Identify which cell holds the provided text, then report its (X, Y) central coordinate. 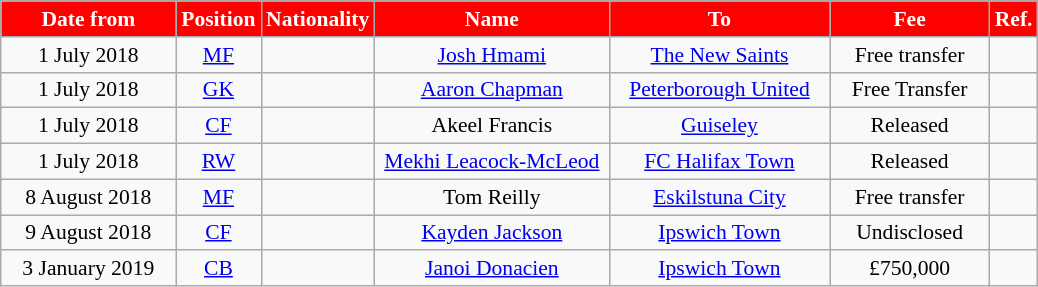
3 January 2019 (88, 269)
Aaron Chapman (492, 90)
Janoi Donacien (492, 269)
8 August 2018 (88, 197)
Fee (910, 19)
Position (218, 19)
RW (218, 162)
Name (492, 19)
9 August 2018 (88, 233)
Free Transfer (910, 90)
CB (218, 269)
Guiseley (719, 126)
Nationality (318, 19)
Mekhi Leacock-McLeod (492, 162)
FC Halifax Town (719, 162)
Kayden Jackson (492, 233)
The New Saints (719, 55)
Akeel Francis (492, 126)
Ref. (1014, 19)
Josh Hmami (492, 55)
Peterborough United (719, 90)
To (719, 19)
Tom Reilly (492, 197)
£750,000 (910, 269)
Date from (88, 19)
GK (218, 90)
Eskilstuna City (719, 197)
Undisclosed (910, 233)
